For the text-containing cell, return its midpoint in (x, y) coordinate format. 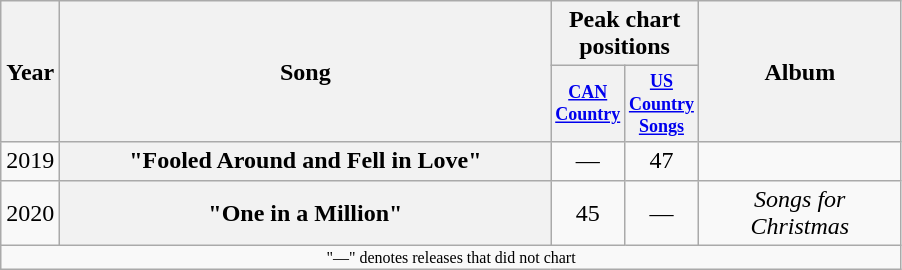
Album (800, 72)
"Fooled Around and Fell in Love" (306, 161)
Song (306, 72)
USCountrySongs (662, 104)
Songs for Christmas (800, 212)
"—" denotes releases that did not chart (452, 257)
2020 (30, 212)
45 (588, 212)
Peak chartpositions (624, 34)
2019 (30, 161)
"One in a Million" (306, 212)
47 (662, 161)
Year (30, 72)
CANCountry (588, 104)
